Provide the (X, Y) coordinate of the cell's center where the given text is located.  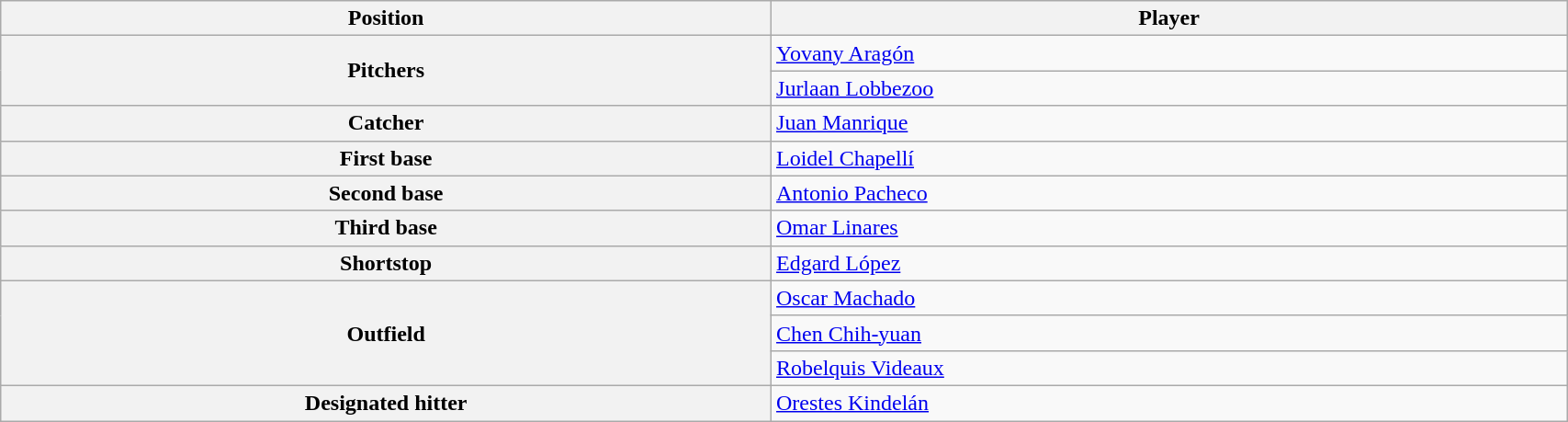
Position (386, 18)
Omar Linares (1169, 228)
First base (386, 158)
Chen Chih-yuan (1169, 333)
Player (1169, 18)
Edgard López (1169, 263)
Second base (386, 193)
Shortstop (386, 263)
Outfield (386, 333)
Robelquis Videaux (1169, 368)
Juan Manrique (1169, 123)
Third base (386, 228)
Oscar Machado (1169, 298)
Orestes Kindelán (1169, 403)
Antonio Pacheco (1169, 193)
Jurlaan Lobbezoo (1169, 88)
Yovany Aragón (1169, 53)
Catcher (386, 123)
Loidel Chapellí (1169, 158)
Designated hitter (386, 403)
Pitchers (386, 71)
